Output the (x, y) coordinate of the center of the cell containing the given text.  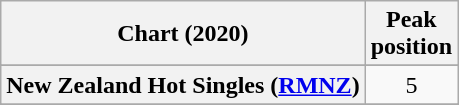
5 (411, 85)
Chart (2020) (183, 34)
New Zealand Hot Singles (RMNZ) (183, 85)
Peakposition (411, 34)
